Locate the cell with the specified text and output its (X, Y) center coordinate. 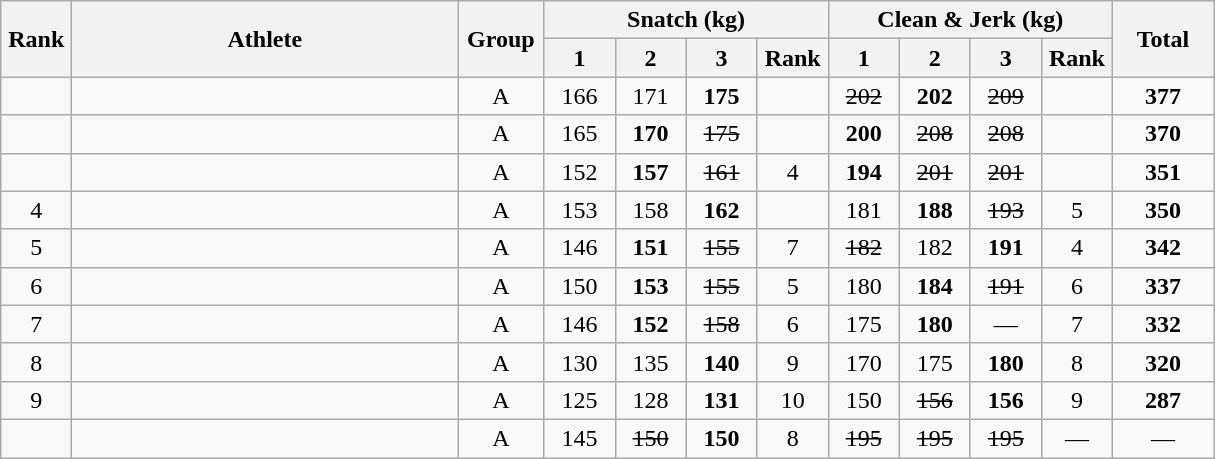
151 (650, 248)
10 (792, 400)
377 (1162, 96)
Group (501, 39)
181 (864, 210)
Total (1162, 39)
188 (934, 210)
342 (1162, 248)
125 (580, 400)
350 (1162, 210)
171 (650, 96)
209 (1006, 96)
Clean & Jerk (kg) (970, 20)
200 (864, 134)
131 (722, 400)
Athlete (265, 39)
351 (1162, 172)
130 (580, 362)
140 (722, 362)
157 (650, 172)
287 (1162, 400)
Snatch (kg) (686, 20)
135 (650, 362)
166 (580, 96)
165 (580, 134)
194 (864, 172)
128 (650, 400)
320 (1162, 362)
332 (1162, 324)
161 (722, 172)
145 (580, 438)
337 (1162, 286)
193 (1006, 210)
162 (722, 210)
370 (1162, 134)
184 (934, 286)
